Find where the given text appears and provide that cell's center as [x, y] coordinate. 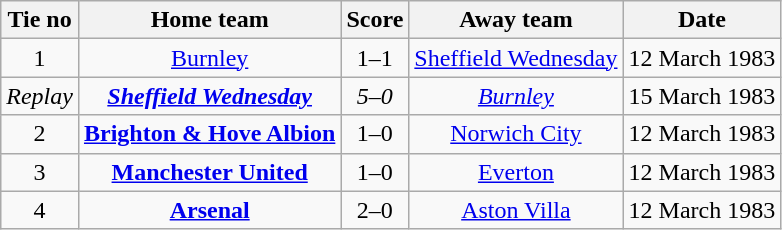
Brighton & Hove Albion [209, 134]
Replay [40, 96]
15 March 1983 [702, 96]
Away team [516, 20]
Arsenal [209, 210]
Date [702, 20]
4 [40, 210]
3 [40, 172]
2 [40, 134]
1 [40, 58]
Home team [209, 20]
Aston Villa [516, 210]
Tie no [40, 20]
1–1 [375, 58]
Manchester United [209, 172]
5–0 [375, 96]
Norwich City [516, 134]
2–0 [375, 210]
Score [375, 20]
Everton [516, 172]
